Find where the given text appears and provide that cell's center as (X, Y) coordinate. 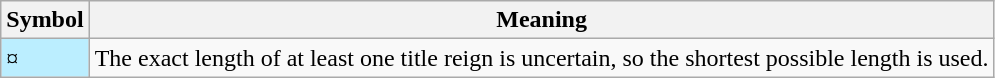
¤ (45, 58)
Meaning (542, 20)
The exact length of at least one title reign is uncertain, so the shortest possible length is used. (542, 58)
Symbol (45, 20)
